Find where the given text appears and provide that cell's center as [x, y] coordinate. 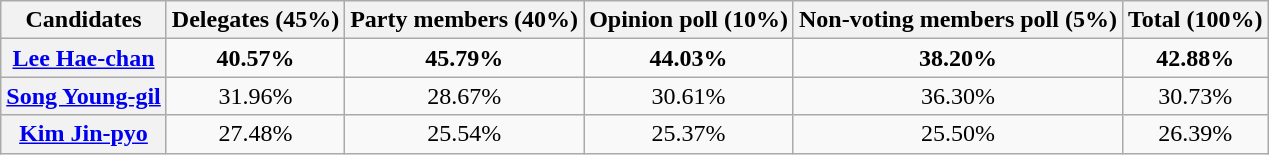
28.67% [464, 96]
38.20% [958, 58]
26.39% [1195, 134]
Party members (40%) [464, 20]
Total (100%) [1195, 20]
Song Young-gil [84, 96]
30.73% [1195, 96]
Non-voting members poll (5%) [958, 20]
30.61% [689, 96]
Delegates (45%) [255, 20]
45.79% [464, 58]
27.48% [255, 134]
Opinion poll (10%) [689, 20]
25.50% [958, 134]
40.57% [255, 58]
25.54% [464, 134]
42.88% [1195, 58]
31.96% [255, 96]
25.37% [689, 134]
Lee Hae-chan [84, 58]
44.03% [689, 58]
Kim Jin-pyo [84, 134]
Candidates [84, 20]
36.30% [958, 96]
